Scan for the cell matching the given text and deliver its [x, y] coordinate at center. 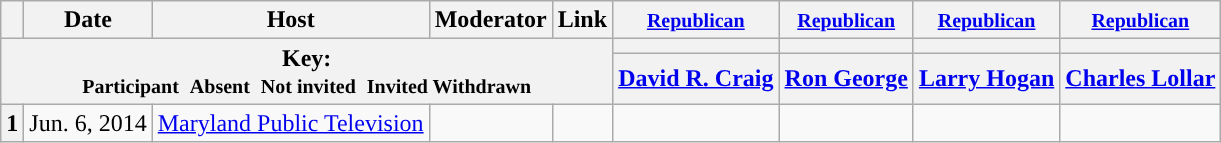
Ron George [846, 78]
Key: Participant Absent Not invited Invited Withdrawn [307, 72]
Larry Hogan [986, 78]
1 [12, 123]
Maryland Public Television [290, 123]
Jun. 6, 2014 [88, 123]
David R. Craig [696, 78]
Date [88, 20]
Charles Lollar [1140, 78]
Moderator [490, 20]
Host [290, 20]
Link [582, 20]
